Locate the cell with the specified text and output its [X, Y] center coordinate. 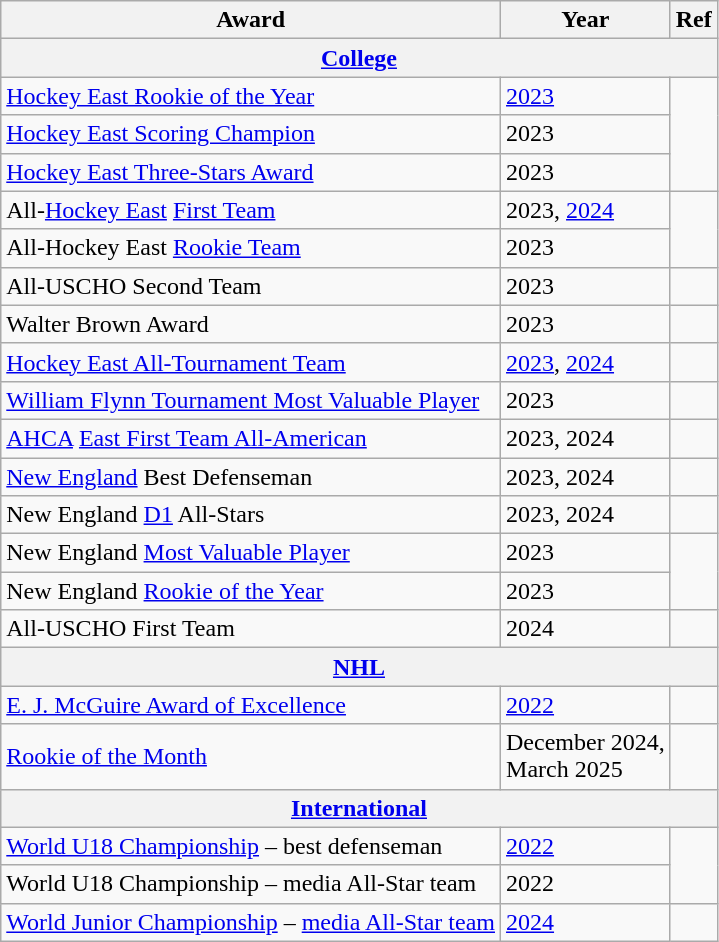
World U18 Championship – media All-Star team [251, 884]
Award [251, 20]
Year [586, 20]
December 2024,March 2025 [586, 756]
All-USCHO Second Team [251, 286]
New England Best Defenseman [251, 477]
Walter Brown Award [251, 324]
All-USCHO First Team [251, 629]
All-Hockey East First Team [251, 210]
AHCA East First Team All-American [251, 438]
World U18 Championship – best defenseman [251, 846]
New England D1 All-Stars [251, 515]
Hockey East Rookie of the Year [251, 96]
College [359, 58]
All-Hockey East Rookie Team [251, 248]
New England Rookie of the Year [251, 591]
Hockey East Scoring Champion [251, 134]
E. J. McGuire Award of Excellence [251, 705]
Hockey East All-Tournament Team [251, 362]
Ref [694, 20]
NHL [359, 667]
William Flynn Tournament Most Valuable Player [251, 400]
Rookie of the Month [251, 756]
Hockey East Three-Stars Award [251, 172]
New England Most Valuable Player [251, 553]
World Junior Championship – media All-Star team [251, 922]
International [359, 808]
